Find where the given text appears and provide that cell's center as (x, y) coordinate. 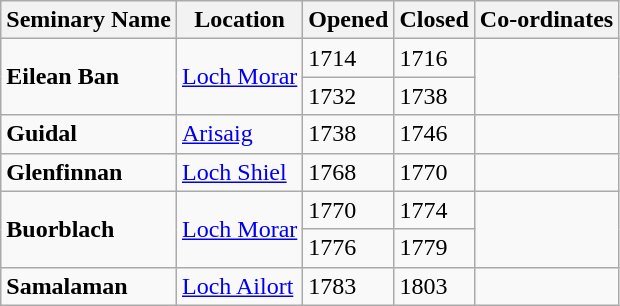
1779 (434, 248)
1776 (348, 248)
Opened (348, 20)
1732 (348, 96)
1783 (348, 286)
Arisaig (239, 134)
1803 (434, 286)
Eilean Ban (89, 77)
Samalaman (89, 286)
Buorblach (89, 229)
Location (239, 20)
1714 (348, 58)
1746 (434, 134)
1774 (434, 210)
Co-ordinates (546, 20)
Guidal (89, 134)
Loch Shiel (239, 172)
Closed (434, 20)
Glenfinnan (89, 172)
Loch Ailort (239, 286)
Seminary Name (89, 20)
1716 (434, 58)
1768 (348, 172)
